Extract the (x, y) coordinate from the center of the cell holding the provided text.  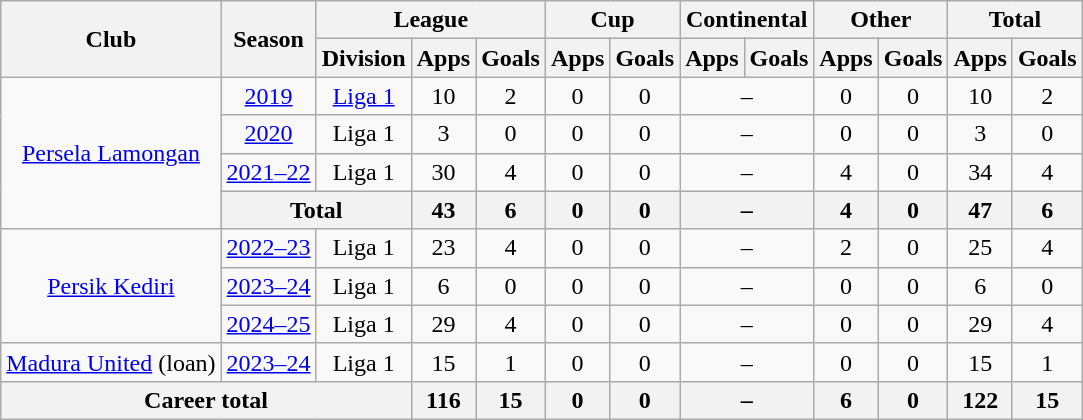
25 (980, 248)
2019 (268, 96)
Cup (612, 20)
47 (980, 210)
Season (268, 39)
League (430, 20)
30 (443, 172)
116 (443, 400)
23 (443, 248)
2022–23 (268, 248)
Career total (206, 400)
Division (364, 58)
2021–22 (268, 172)
2020 (268, 134)
Persik Kediri (111, 286)
34 (980, 172)
2024–25 (268, 324)
Club (111, 39)
Persela Lamongan (111, 153)
43 (443, 210)
Other (881, 20)
Continental (747, 20)
Madura United (loan) (111, 362)
122 (980, 400)
